Pinpoint the cell where the given text exists, returning its (X, Y) midpoint coordinate. 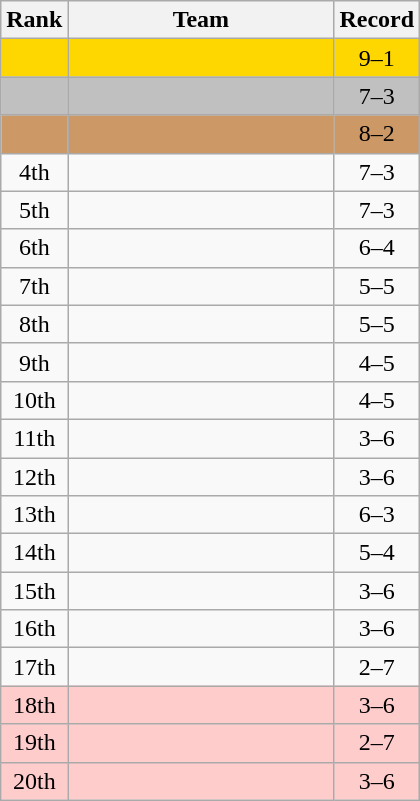
Team (201, 20)
15th (34, 591)
18th (34, 705)
11th (34, 438)
5th (34, 210)
6th (34, 248)
Rank (34, 20)
12th (34, 477)
16th (34, 629)
14th (34, 553)
8th (34, 324)
20th (34, 781)
8–2 (377, 134)
17th (34, 667)
19th (34, 743)
6–3 (377, 515)
9th (34, 362)
10th (34, 400)
13th (34, 515)
7th (34, 286)
5–4 (377, 553)
4th (34, 172)
9–1 (377, 58)
6–4 (377, 248)
Record (377, 20)
